Identify which cell holds the provided text, then report its (x, y) central coordinate. 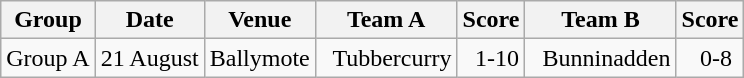
Ballymote (260, 58)
Group (48, 20)
Venue (260, 20)
1-10 (491, 58)
Group A (48, 58)
Bunninadden (600, 58)
Team B (600, 20)
Date (150, 20)
Tubbercurry (386, 58)
Team A (386, 20)
0-8 (710, 58)
21 August (150, 58)
